Return [x, y] of the center of cell containing provided text 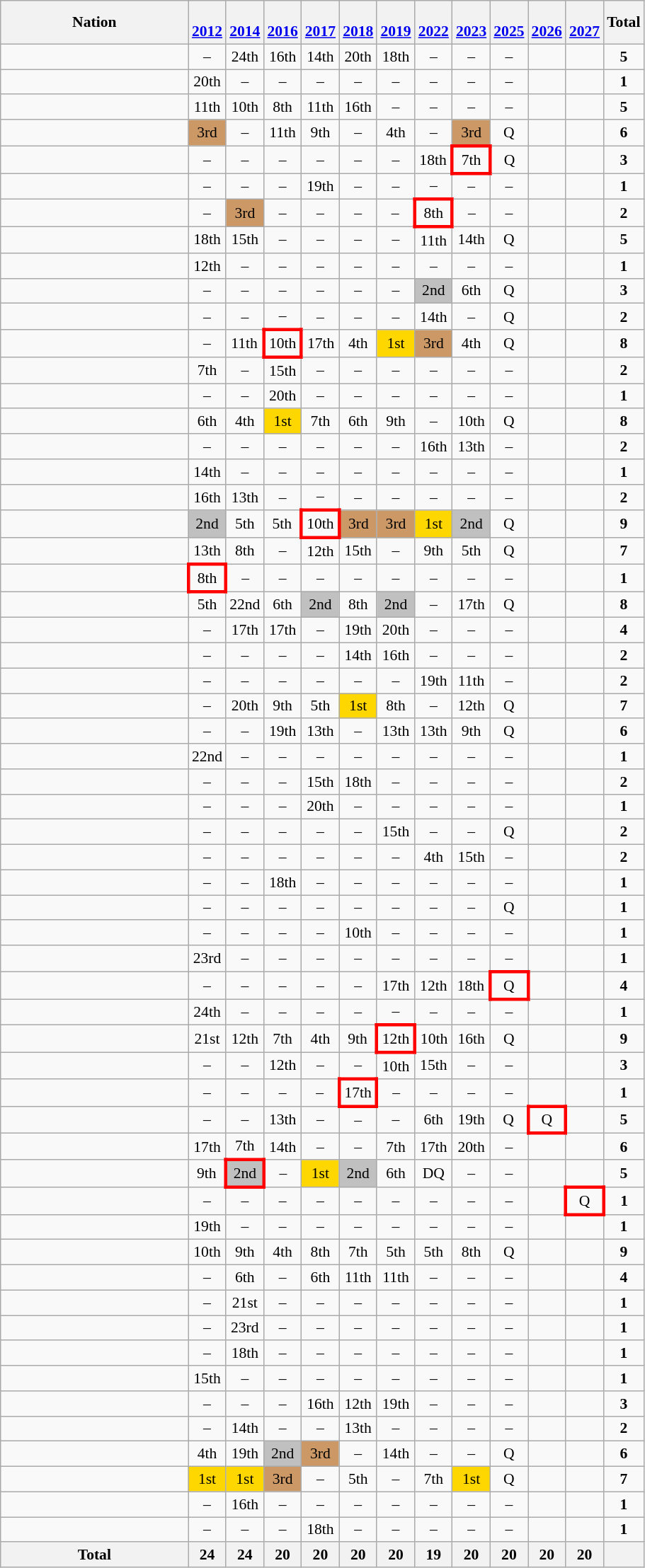
2027 [585, 23]
2012 [207, 23]
2016 [282, 23]
Nation [95, 23]
2014 [245, 23]
2026 [547, 23]
2017 [320, 23]
2018 [358, 23]
2023 [472, 23]
2022 [433, 23]
19 [433, 1555]
2025 [508, 23]
2019 [395, 23]
DQ [433, 1173]
